Return (x, y) of the center of cell containing provided text 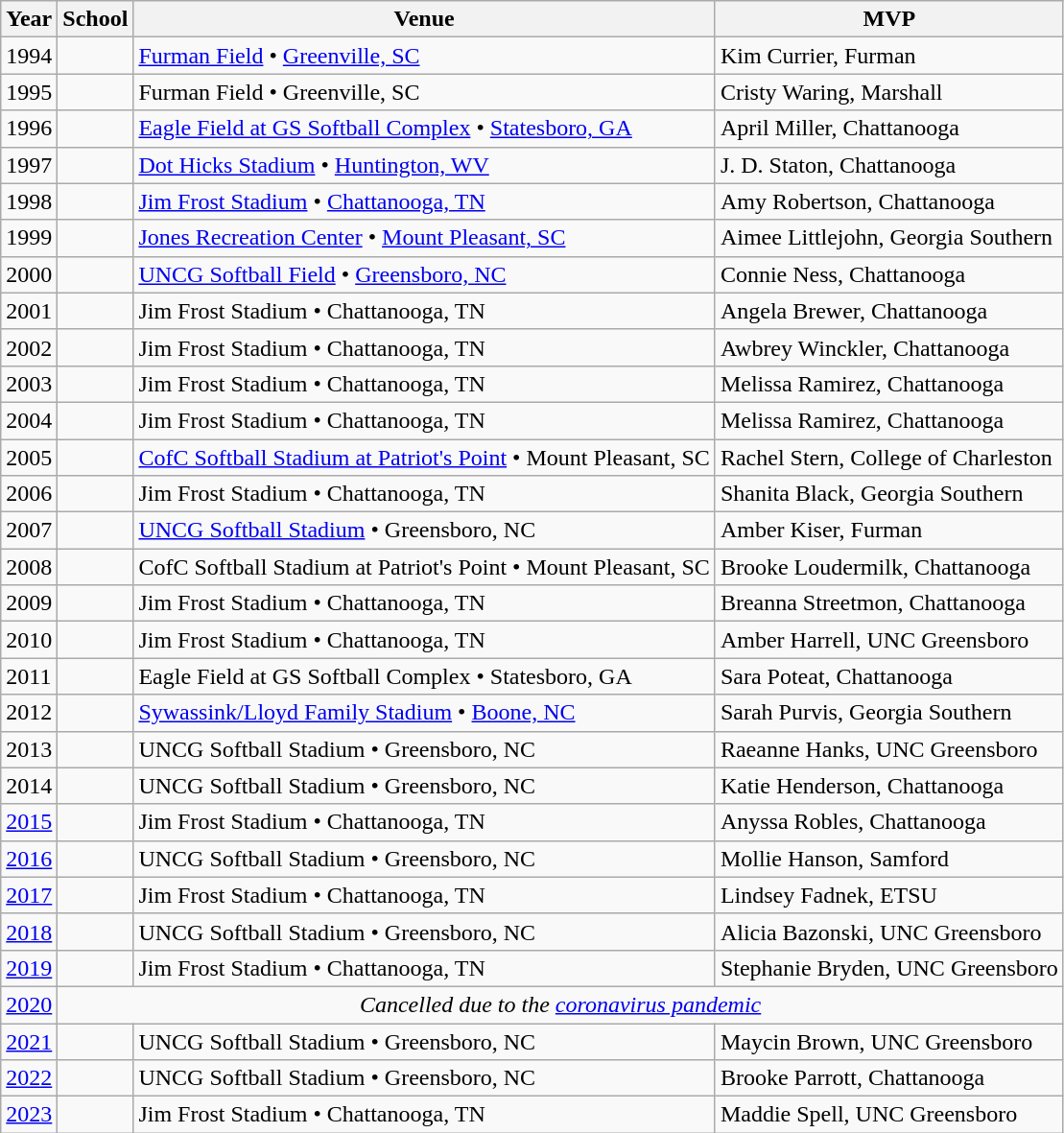
Awbrey Winckler, Chattanooga (888, 347)
Maddie Spell, UNC Greensboro (888, 1115)
Amy Robertson, Chattanooga (888, 201)
1995 (29, 92)
2014 (29, 786)
Cancelled due to the coronavirus pandemic (560, 1004)
Raeanne Hanks, UNC Greensboro (888, 749)
School (96, 19)
2002 (29, 347)
Anyssa Robles, Chattanooga (888, 822)
2019 (29, 968)
2009 (29, 603)
Rachel Stern, College of Charleston (888, 458)
J. D. Staton, Chattanooga (888, 165)
2018 (29, 932)
MVP (888, 19)
2011 (29, 676)
Shanita Black, Georgia Southern (888, 494)
April Miller, Chattanooga (888, 129)
Dot Hicks Stadium • Huntington, WV (424, 165)
Year (29, 19)
2008 (29, 567)
1997 (29, 165)
Amber Harrell, UNC Greensboro (888, 640)
2022 (29, 1078)
2006 (29, 494)
Venue (424, 19)
2021 (29, 1041)
Mollie Hanson, Samford (888, 859)
2013 (29, 749)
1996 (29, 129)
Lindsey Fadnek, ETSU (888, 895)
2017 (29, 895)
Kim Currier, Furman (888, 56)
2000 (29, 274)
Connie Ness, Chattanooga (888, 274)
2007 (29, 531)
UNCG Softball Field • Greensboro, NC (424, 274)
Alicia Bazonski, UNC Greensboro (888, 932)
Angela Brewer, Chattanooga (888, 311)
2023 (29, 1115)
2020 (29, 1004)
Cristy Waring, Marshall (888, 92)
Jones Recreation Center • Mount Pleasant, SC (424, 238)
2005 (29, 458)
Breanna Streetmon, Chattanooga (888, 603)
1998 (29, 201)
2016 (29, 859)
Amber Kiser, Furman (888, 531)
Sara Poteat, Chattanooga (888, 676)
2012 (29, 713)
2010 (29, 640)
Brooke Parrott, Chattanooga (888, 1078)
2003 (29, 384)
1999 (29, 238)
2001 (29, 311)
2015 (29, 822)
Stephanie Bryden, UNC Greensboro (888, 968)
Sywassink/Lloyd Family Stadium • Boone, NC (424, 713)
Brooke Loudermilk, Chattanooga (888, 567)
Katie Henderson, Chattanooga (888, 786)
Maycin Brown, UNC Greensboro (888, 1041)
Sarah Purvis, Georgia Southern (888, 713)
1994 (29, 56)
Aimee Littlejohn, Georgia Southern (888, 238)
2004 (29, 420)
